Identify which cell holds the provided text, then report its [X, Y] central coordinate. 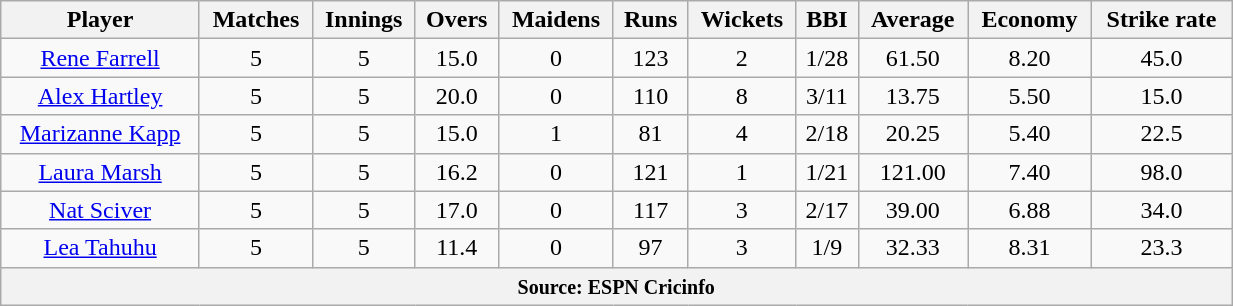
81 [650, 134]
Innings [364, 20]
22.5 [1161, 134]
121.00 [912, 172]
123 [650, 58]
Source: ESPN Cricinfo [616, 286]
39.00 [912, 210]
1/21 [827, 172]
32.33 [912, 248]
34.0 [1161, 210]
61.50 [912, 58]
Nat Sciver [100, 210]
Overs [457, 20]
BBI [827, 20]
Marizanne Kapp [100, 134]
Laura Marsh [100, 172]
8.31 [1030, 248]
110 [650, 96]
Economy [1030, 20]
5.50 [1030, 96]
Matches [256, 20]
8.20 [1030, 58]
Alex Hartley [100, 96]
20.25 [912, 134]
16.2 [457, 172]
Strike rate [1161, 20]
13.75 [912, 96]
Runs [650, 20]
2/18 [827, 134]
Rene Farrell [100, 58]
6.88 [1030, 210]
121 [650, 172]
Maidens [556, 20]
Lea Tahuhu [100, 248]
1/28 [827, 58]
20.0 [457, 96]
7.40 [1030, 172]
3/11 [827, 96]
11.4 [457, 248]
98.0 [1161, 172]
2 [742, 58]
Wickets [742, 20]
117 [650, 210]
23.3 [1161, 248]
4 [742, 134]
45.0 [1161, 58]
5.40 [1030, 134]
8 [742, 96]
17.0 [457, 210]
Player [100, 20]
Average [912, 20]
1/9 [827, 248]
97 [650, 248]
2/17 [827, 210]
